Detect which cell encompasses the target text, then output its (x, y) center coordinate. 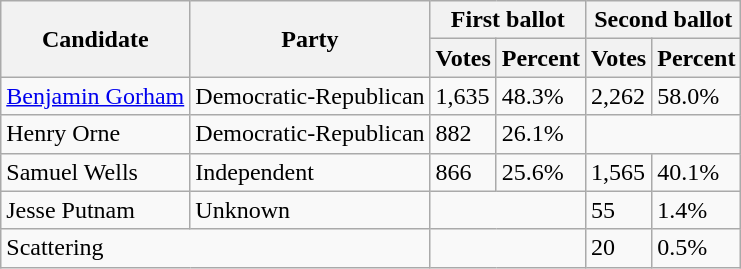
First ballot (508, 20)
Samuel Wells (96, 172)
882 (463, 134)
40.1% (696, 172)
Jesse Putnam (96, 210)
25.6% (540, 172)
55 (619, 210)
866 (463, 172)
2,262 (619, 96)
26.1% (540, 134)
Henry Orne (96, 134)
Party (310, 39)
Second ballot (664, 20)
Candidate (96, 39)
20 (619, 248)
Benjamin Gorham (96, 96)
Unknown (310, 210)
0.5% (696, 248)
48.3% (540, 96)
Scattering (216, 248)
1,565 (619, 172)
1,635 (463, 96)
58.0% (696, 96)
Independent (310, 172)
1.4% (696, 210)
